Output the (x, y) coordinate of the center of the cell containing the given text.  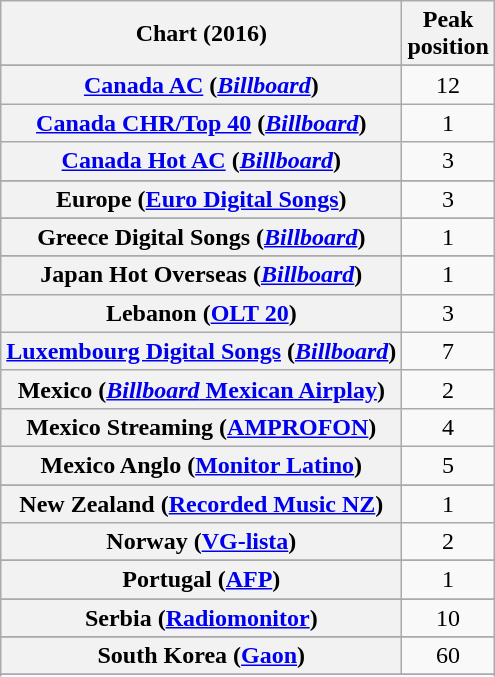
South Korea (Gaon) (202, 656)
New Zealand (Recorded Music NZ) (202, 503)
Mexico Anglo (Monitor Latino) (202, 465)
Portugal (AFP) (202, 580)
Luxembourg Digital Songs (Billboard) (202, 351)
Canada Hot AC (Billboard) (202, 161)
Serbia (Radiomonitor) (202, 618)
Mexico (Billboard Mexican Airplay) (202, 389)
Lebanon (OLT 20) (202, 313)
Chart (2016) (202, 34)
Canada AC (Billboard) (202, 85)
Canada CHR/Top 40 (Billboard) (202, 123)
7 (448, 351)
4 (448, 427)
Greece Digital Songs (Billboard) (202, 237)
12 (448, 85)
Japan Hot Overseas (Billboard) (202, 275)
Norway (VG-lista) (202, 542)
60 (448, 656)
Mexico Streaming (AMPROFON) (202, 427)
10 (448, 618)
5 (448, 465)
Peak position (448, 34)
Europe (Euro Digital Songs) (202, 199)
